For the text-containing cell, return its midpoint in [x, y] coordinate format. 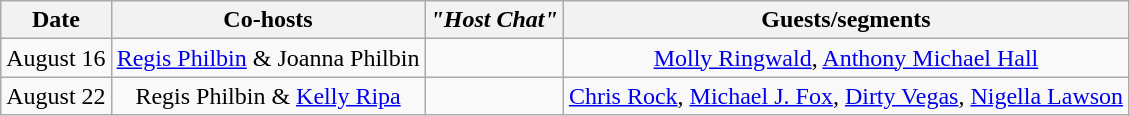
Molly Ringwald, Anthony Michael Hall [846, 58]
"Host Chat" [494, 20]
Guests/segments [846, 20]
Chris Rock, Michael J. Fox, Dirty Vegas, Nigella Lawson [846, 96]
Regis Philbin & Kelly Ripa [268, 96]
Co-hosts [268, 20]
August 16 [56, 58]
August 22 [56, 96]
Date [56, 20]
Regis Philbin & Joanna Philbin [268, 58]
